For the text-containing cell, return its midpoint in [X, Y] coordinate format. 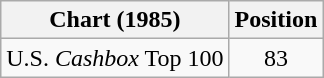
Position [276, 20]
Chart (1985) [115, 20]
83 [276, 58]
U.S. Cashbox Top 100 [115, 58]
